Identify which cell holds the provided text, then report its [X, Y] central coordinate. 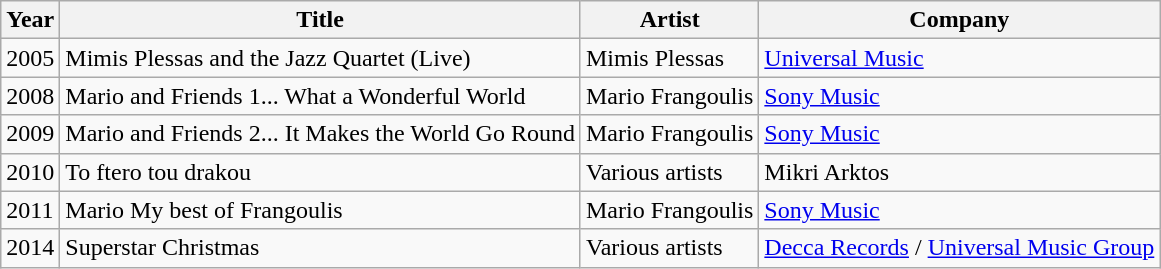
Superstar Christmas [320, 248]
2009 [30, 134]
Mario My best of Frangoulis [320, 210]
Mimis Plessas and the Jazz Quartet (Live) [320, 58]
Decca Records / Universal Music Group [960, 248]
Mikri Arktos [960, 172]
Artist [669, 20]
Year [30, 20]
Universal Music [960, 58]
2005 [30, 58]
2014 [30, 248]
Company [960, 20]
To ftero tou drakou [320, 172]
Mario and Friends 2... It Makes the World Go Round [320, 134]
Title [320, 20]
2011 [30, 210]
Mimis Plessas [669, 58]
Mario and Friends 1... What a Wonderful World [320, 96]
2010 [30, 172]
2008 [30, 96]
